Provide the [X, Y] coordinate of the cell's center where the given text is located.  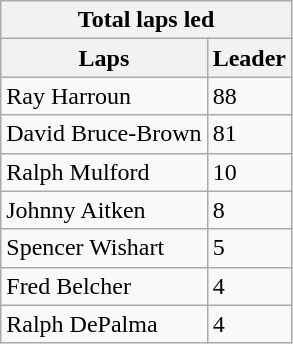
8 [249, 210]
10 [249, 172]
David Bruce-Brown [104, 134]
Ralph DePalma [104, 324]
Ray Harroun [104, 96]
Total laps led [146, 20]
5 [249, 248]
81 [249, 134]
88 [249, 96]
Laps [104, 58]
Johnny Aitken [104, 210]
Leader [249, 58]
Ralph Mulford [104, 172]
Fred Belcher [104, 286]
Spencer Wishart [104, 248]
